Pinpoint the cell where the given text exists, returning its [x, y] midpoint coordinate. 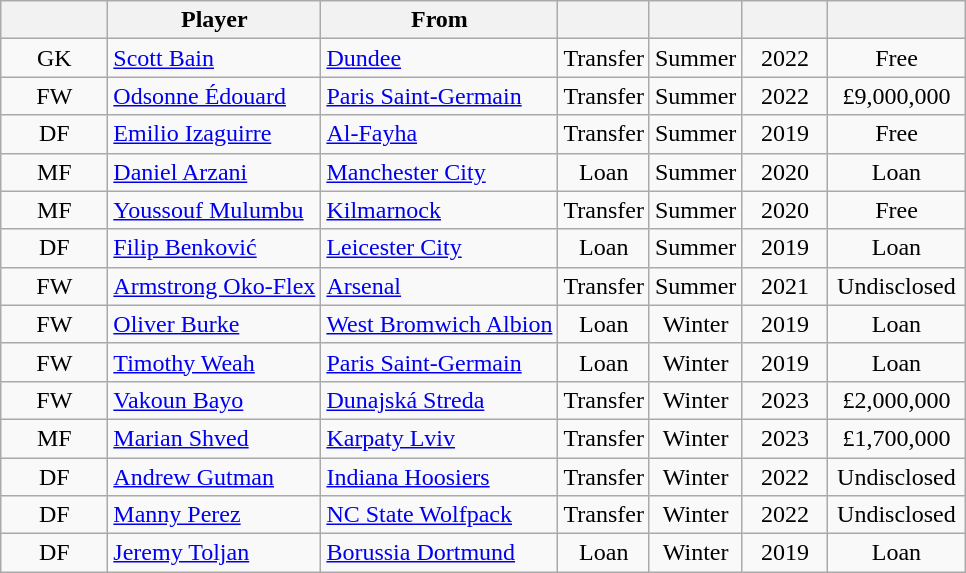
GK [54, 58]
Borussia Dortmund [440, 553]
Dundee [440, 58]
Youssouf Mulumbu [214, 210]
Manny Perez [214, 515]
Scott Bain [214, 58]
Manchester City [440, 172]
Timothy Weah [214, 362]
From [440, 20]
Al-Fayha [440, 134]
Armstrong Oko-Flex [214, 286]
Kilmarnock [440, 210]
Indiana Hoosiers [440, 477]
Daniel Arzani [214, 172]
Odsonne Édouard [214, 96]
Emilio Izaguirre [214, 134]
Karpaty Lviv [440, 438]
Andrew Gutman [214, 477]
Player [214, 20]
Leicester City [440, 248]
£9,000,000 [896, 96]
Marian Shved [214, 438]
West Bromwich Albion [440, 324]
Vakoun Bayo [214, 400]
Oliver Burke [214, 324]
Arsenal [440, 286]
Dunajská Streda [440, 400]
£2,000,000 [896, 400]
Jeremy Toljan [214, 553]
NC State Wolfpack [440, 515]
2021 [785, 286]
Filip Benković [214, 248]
£1,700,000 [896, 438]
